For the text-containing cell, return its midpoint in [x, y] coordinate format. 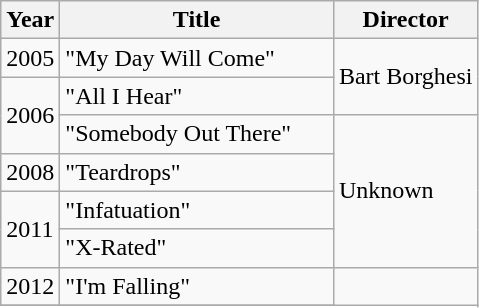
2005 [30, 58]
"All I Hear" [197, 96]
Unknown [406, 191]
"Teardrops" [197, 172]
2008 [30, 172]
"X-Rated" [197, 248]
Bart Borghesi [406, 77]
"Infatuation" [197, 210]
"I'm Falling" [197, 286]
Year [30, 20]
"My Day Will Come" [197, 58]
2012 [30, 286]
2006 [30, 115]
Title [197, 20]
2011 [30, 229]
Director [406, 20]
"Somebody Out There" [197, 134]
